Capture the cell that displays the provided text and extract its [X, Y] central coordinate. 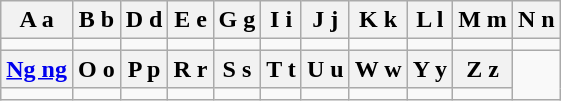
I i [282, 20]
Z z [483, 69]
T t [282, 69]
K k [378, 20]
D d [144, 20]
N n [536, 20]
R r [190, 69]
M m [483, 20]
Y y [430, 69]
Ng ng [37, 69]
B b [96, 20]
G g [237, 20]
J j [325, 20]
A a [37, 20]
W w [378, 69]
E e [190, 20]
L l [430, 20]
U u [325, 69]
P p [144, 69]
S s [237, 69]
O o [96, 69]
